Return [X, Y] of the center of cell containing provided text 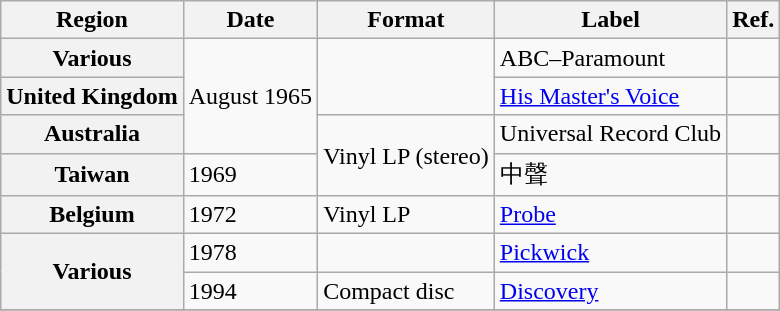
Pickwick [610, 253]
His Master's Voice [610, 96]
1978 [250, 253]
Format [406, 20]
Compact disc [406, 291]
1972 [250, 215]
United Kingdom [92, 96]
Label [610, 20]
Ref. [754, 20]
Vinyl LP [406, 215]
Discovery [610, 291]
Probe [610, 215]
Date [250, 20]
Vinyl LP (stereo) [406, 156]
August 1965 [250, 96]
Region [92, 20]
1969 [250, 174]
Universal Record Club [610, 134]
ABC–Paramount [610, 58]
中聲 [610, 174]
Taiwan [92, 174]
Australia [92, 134]
1994 [250, 291]
Belgium [92, 215]
